Identify which cell holds the provided text, then report its (x, y) central coordinate. 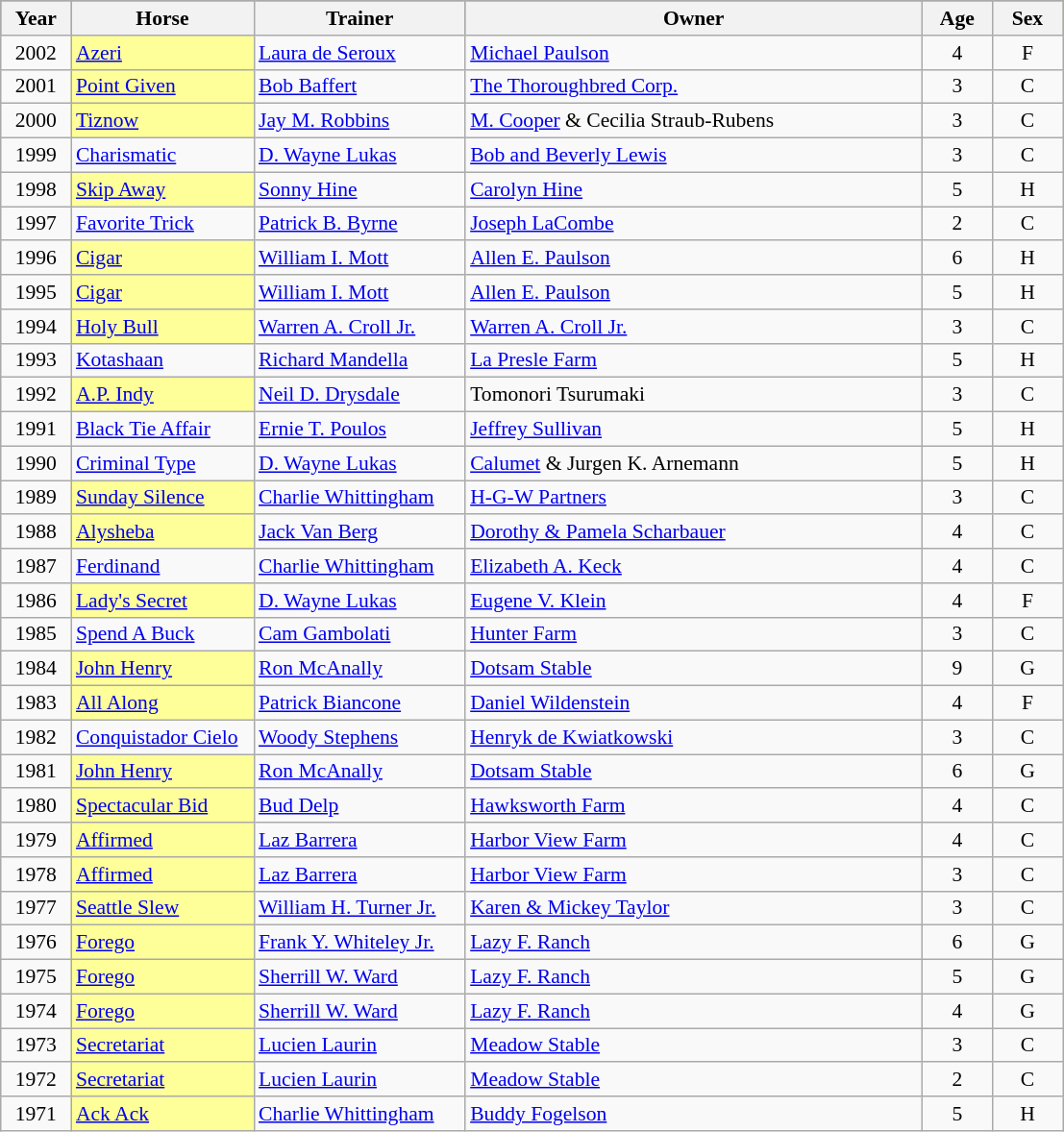
1975 (37, 977)
Seattle Slew (162, 908)
Holy Bull (162, 327)
Calumet & Jurgen K. Arnemann (694, 463)
1993 (37, 360)
Black Tie Affair (162, 430)
Jack Van Berg (359, 532)
1991 (37, 430)
Joseph LaCombe (694, 224)
Cam Gambolati (359, 634)
Ferdinand (162, 566)
1997 (37, 224)
1976 (37, 943)
Buddy Fogelson (694, 1114)
Michael Paulson (694, 53)
1982 (37, 737)
Eugene V. Klein (694, 601)
1989 (37, 498)
1985 (37, 634)
Kotashaan (162, 360)
Elizabeth A. Keck (694, 566)
1972 (37, 1080)
Azeri (162, 53)
Carolyn Hine (694, 189)
Patrick Biancone (359, 703)
1984 (37, 669)
Ernie T. Poulos (359, 430)
Point Given (162, 86)
Frank Y. Whiteley Jr. (359, 943)
Neil D. Drysdale (359, 395)
Tiznow (162, 121)
1981 (37, 772)
1980 (37, 806)
Hawksworth Farm (694, 806)
Criminal Type (162, 463)
Henryk de Kwiatkowski (694, 737)
Sunday Silence (162, 498)
Spend A Buck (162, 634)
Alysheba (162, 532)
Dorothy & Pamela Scharbauer (694, 532)
Spectacular Bid (162, 806)
Sonny Hine (359, 189)
1987 (37, 566)
Patrick B. Byrne (359, 224)
William H. Turner Jr. (359, 908)
Woody Stephens (359, 737)
Karen & Mickey Taylor (694, 908)
Laura de Seroux (359, 53)
2000 (37, 121)
A.P. Indy (162, 395)
Horse (162, 18)
Bob Baffert (359, 86)
2001 (37, 86)
1973 (37, 1046)
Daniel Wildenstein (694, 703)
Bud Delp (359, 806)
Conquistador Cielo (162, 737)
1990 (37, 463)
Jay M. Robbins (359, 121)
1994 (37, 327)
Ack Ack (162, 1114)
Tomonori Tsurumaki (694, 395)
Trainer (359, 18)
La Presle Farm (694, 360)
The Thoroughbred Corp. (694, 86)
Lady's Secret (162, 601)
Richard Mandella (359, 360)
1983 (37, 703)
1998 (37, 189)
Charismatic (162, 156)
Hunter Farm (694, 634)
Year (37, 18)
1977 (37, 908)
H-G-W Partners (694, 498)
M. Cooper & Cecilia Straub-Rubens (694, 121)
1988 (37, 532)
1999 (37, 156)
1978 (37, 874)
1986 (37, 601)
All Along (162, 703)
1974 (37, 1011)
Bob and Beverly Lewis (694, 156)
1979 (37, 840)
Favorite Trick (162, 224)
Sex (1027, 18)
1995 (37, 292)
Skip Away (162, 189)
Owner (694, 18)
1971 (37, 1114)
1996 (37, 258)
Jeffrey Sullivan (694, 430)
9 (957, 669)
1992 (37, 395)
Age (957, 18)
2002 (37, 53)
